Identify which cell holds the provided text, then report its [x, y] central coordinate. 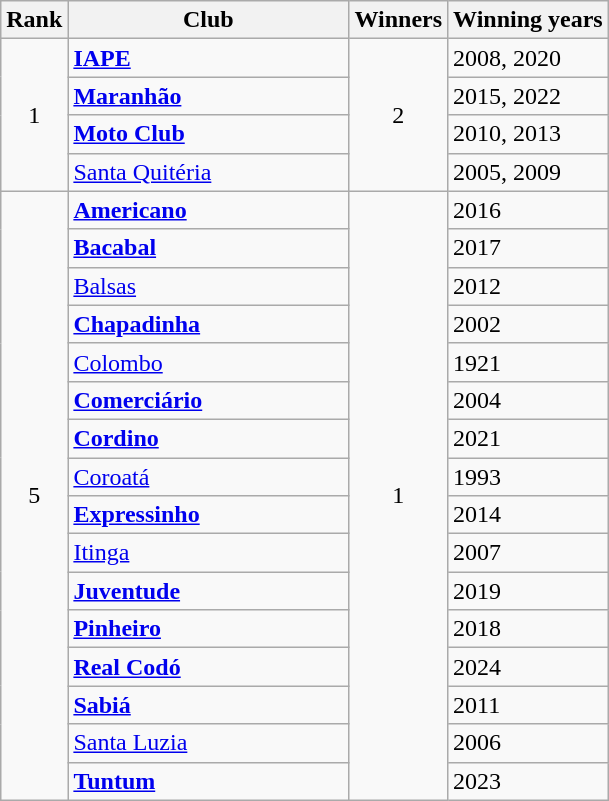
Americano [208, 210]
Winners [398, 20]
1921 [528, 362]
2012 [528, 286]
Juventude [208, 591]
Tuntum [208, 781]
2021 [528, 438]
Winning years [528, 20]
Expressinho [208, 515]
Rank [34, 20]
Itinga [208, 553]
Club [208, 20]
2016 [528, 210]
2018 [528, 629]
2 [398, 115]
Colombo [208, 362]
2010, 2013 [528, 134]
2002 [528, 324]
Chapadinha [208, 324]
Balsas [208, 286]
2024 [528, 667]
2019 [528, 591]
Bacabal [208, 248]
2004 [528, 400]
Comerciário [208, 400]
IAPE [208, 58]
2014 [528, 515]
Real Codó [208, 667]
2008, 2020 [528, 58]
Cordino [208, 438]
Pinheiro [208, 629]
Maranhão [208, 96]
2017 [528, 248]
Coroatá [208, 477]
Sabiá [208, 705]
2015, 2022 [528, 96]
2007 [528, 553]
Santa Luzia [208, 743]
Moto Club [208, 134]
2023 [528, 781]
2011 [528, 705]
2006 [528, 743]
2005, 2009 [528, 172]
Santa Quitéria [208, 172]
1993 [528, 477]
5 [34, 496]
